Pinpoint the cell where the given text exists, returning its [x, y] midpoint coordinate. 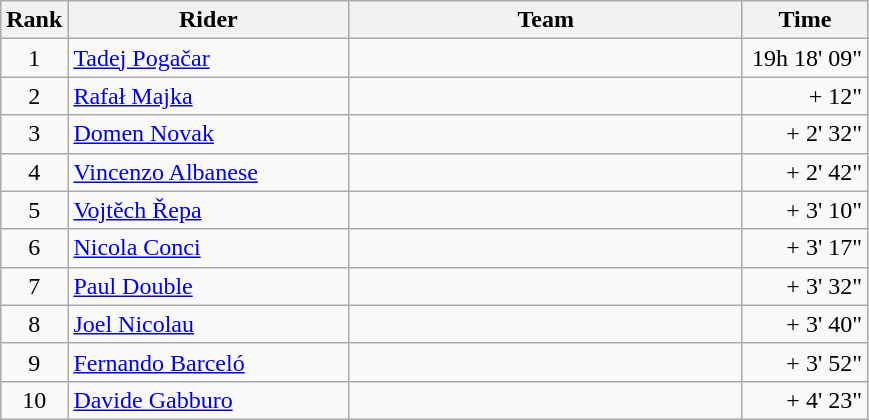
+ 12" [804, 96]
+ 3' 32" [804, 286]
Vincenzo Albanese [208, 172]
9 [34, 362]
8 [34, 324]
2 [34, 96]
5 [34, 210]
+ 3' 10" [804, 210]
3 [34, 134]
Time [804, 20]
Rank [34, 20]
+ 4' 23" [804, 400]
Rafał Majka [208, 96]
+ 2' 32" [804, 134]
Davide Gabburo [208, 400]
+ 3' 52" [804, 362]
Rider [208, 20]
4 [34, 172]
Joel Nicolau [208, 324]
+ 2' 42" [804, 172]
6 [34, 248]
Tadej Pogačar [208, 58]
Vojtěch Řepa [208, 210]
Domen Novak [208, 134]
19h 18' 09" [804, 58]
10 [34, 400]
Fernando Barceló [208, 362]
7 [34, 286]
Paul Double [208, 286]
1 [34, 58]
Team [546, 20]
+ 3' 40" [804, 324]
+ 3' 17" [804, 248]
Nicola Conci [208, 248]
